Locate the cell with the specified text and output its [x, y] center coordinate. 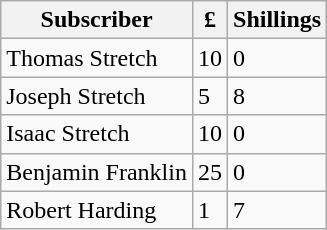
1 [210, 210]
8 [278, 96]
Joseph Stretch [97, 96]
Shillings [278, 20]
7 [278, 210]
£ [210, 20]
Robert Harding [97, 210]
5 [210, 96]
Subscriber [97, 20]
Isaac Stretch [97, 134]
25 [210, 172]
Thomas Stretch [97, 58]
Benjamin Franklin [97, 172]
